Return the [x, y] coordinate for the center point of the cell that contains the specified text.  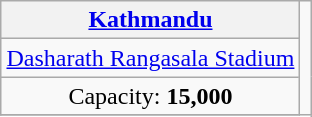
Dasharath Rangasala Stadium [150, 58]
Capacity: 15,000 [150, 96]
Kathmandu [150, 20]
